Pinpoint the cell where the given text exists, returning its (x, y) midpoint coordinate. 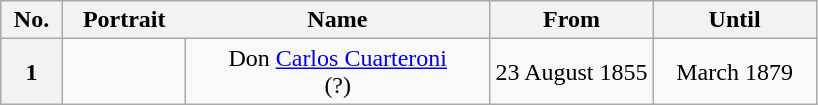
March 1879 (734, 72)
No. (32, 20)
From (572, 20)
Portrait (124, 20)
23 August 1855 (572, 72)
1 (32, 72)
Name (338, 20)
Until (734, 20)
Don Carlos Cuarteroni (?) (338, 72)
